Return (x, y) of the center of cell containing provided text 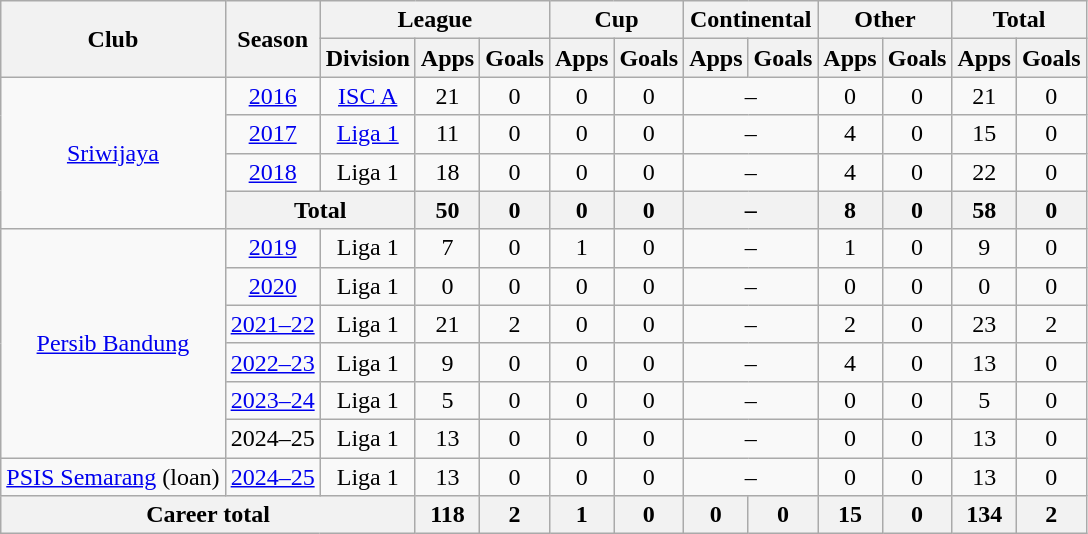
Club (113, 39)
PSIS Semarang (loan) (113, 477)
50 (447, 210)
118 (447, 515)
Cup (616, 20)
2016 (272, 96)
8 (850, 210)
2020 (272, 286)
Persib Bandung (113, 343)
Season (272, 39)
23 (984, 324)
22 (984, 172)
Other (885, 20)
134 (984, 515)
2018 (272, 172)
2022–23 (272, 362)
2023–24 (272, 400)
2017 (272, 134)
Sriwijaya (113, 153)
Career total (208, 515)
58 (984, 210)
ISC A (368, 96)
Division (368, 58)
11 (447, 134)
2019 (272, 248)
League (434, 20)
18 (447, 172)
7 (447, 248)
Continental (751, 20)
2021–22 (272, 324)
